Output the [X, Y] coordinate of the center of the cell containing the given text.  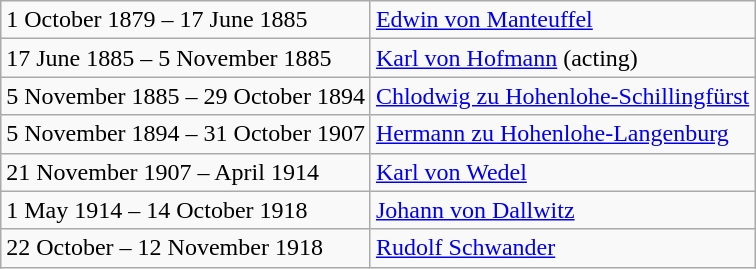
Rudolf Schwander [562, 248]
17 June 1885 – 5 November 1885 [186, 58]
Karl von Wedel [562, 172]
1 October 1879 – 17 June 1885 [186, 20]
Karl von Hofmann (acting) [562, 58]
22 October – 12 November 1918 [186, 248]
1 May 1914 – 14 October 1918 [186, 210]
5 November 1885 – 29 October 1894 [186, 96]
Johann von Dallwitz [562, 210]
5 November 1894 – 31 October 1907 [186, 134]
Chlodwig zu Hohenlohe-Schillingfürst [562, 96]
21 November 1907 – April 1914 [186, 172]
Edwin von Manteuffel [562, 20]
Hermann zu Hohenlohe-Langenburg [562, 134]
